Extract the [X, Y] coordinate from the center of the cell holding the provided text.  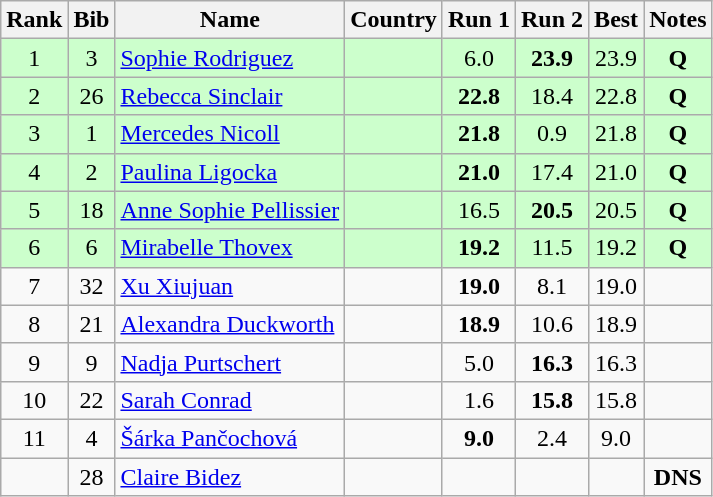
Notes [678, 20]
Run 1 [478, 20]
32 [92, 286]
Mercedes Nicoll [230, 134]
Sophie Rodriguez [230, 58]
0.9 [552, 134]
22 [92, 400]
Sarah Conrad [230, 400]
18.4 [552, 96]
Rank [34, 20]
Xu Xiujuan [230, 286]
26 [92, 96]
8.1 [552, 286]
21 [92, 324]
Best [616, 20]
Anne Sophie Pellissier [230, 210]
8 [34, 324]
6.0 [478, 58]
Nadja Purtschert [230, 362]
17.4 [552, 172]
1.6 [478, 400]
Paulina Ligocka [230, 172]
Name [230, 20]
Mirabelle Thovex [230, 248]
2.4 [552, 438]
Claire Bidez [230, 477]
Rebecca Sinclair [230, 96]
5.0 [478, 362]
Bib [92, 20]
Run 2 [552, 20]
10.6 [552, 324]
Alexandra Duckworth [230, 324]
7 [34, 286]
11.5 [552, 248]
28 [92, 477]
Šárka Pančochová [230, 438]
18 [92, 210]
10 [34, 400]
DNS [678, 477]
Country [394, 20]
5 [34, 210]
11 [34, 438]
16.5 [478, 210]
